Scan for the cell matching the given text and deliver its (x, y) coordinate at center. 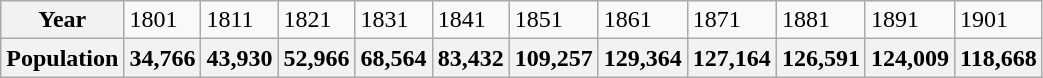
1881 (820, 20)
124,009 (910, 58)
1821 (316, 20)
1861 (642, 20)
127,164 (732, 58)
1891 (910, 20)
1801 (162, 20)
109,257 (554, 58)
1841 (470, 20)
1871 (732, 20)
83,432 (470, 58)
1811 (240, 20)
118,668 (998, 58)
1831 (394, 20)
129,364 (642, 58)
1851 (554, 20)
43,930 (240, 58)
68,564 (394, 58)
52,966 (316, 58)
Year (62, 20)
1901 (998, 20)
Population (62, 58)
34,766 (162, 58)
126,591 (820, 58)
